Detect which cell encompasses the target text, then output its (X, Y) center coordinate. 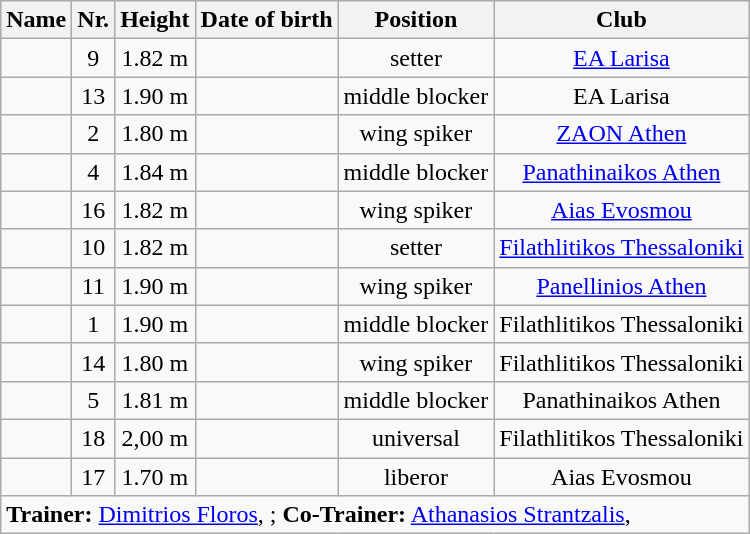
16 (94, 210)
14 (94, 362)
1.70 m (155, 477)
17 (94, 477)
9 (94, 58)
Position (416, 20)
universal (416, 438)
ZAON Athen (622, 134)
2,00 m (155, 438)
Panellinios Athen (622, 286)
Height (155, 20)
10 (94, 248)
11 (94, 286)
2 (94, 134)
Date of birth (266, 20)
Name (36, 20)
13 (94, 96)
18 (94, 438)
Trainer: Dimitrios Floros, ; Co-Trainer: Athanasios Strantzalis, (375, 515)
1 (94, 324)
1.84 m (155, 172)
Club (622, 20)
1.81 m (155, 400)
5 (94, 400)
4 (94, 172)
Nr. (94, 20)
liberor (416, 477)
